Determine the (x, y) coordinate at the center of the cell enclosing the given text.  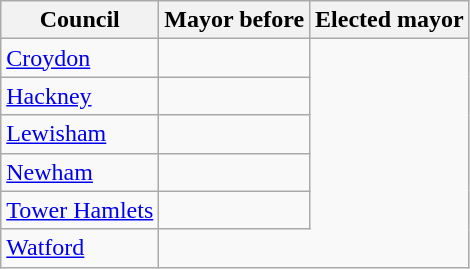
Hackney (80, 96)
Croydon (80, 58)
Watford (80, 248)
Tower Hamlets (80, 210)
Council (80, 20)
Mayor before (234, 20)
Elected mayor (390, 20)
Newham (80, 172)
Lewisham (80, 134)
